Detect which cell encompasses the target text, then output its (X, Y) center coordinate. 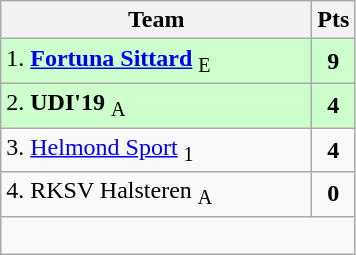
0 (334, 194)
4. RKSV Halsteren A (156, 194)
9 (334, 61)
1. Fortuna Sittard E (156, 61)
Pts (334, 20)
2. UDI'19 A (156, 105)
Team (156, 20)
3. Helmond Sport 1 (156, 150)
